From the cell containing the given text, extract its center point as (X, Y) coordinate. 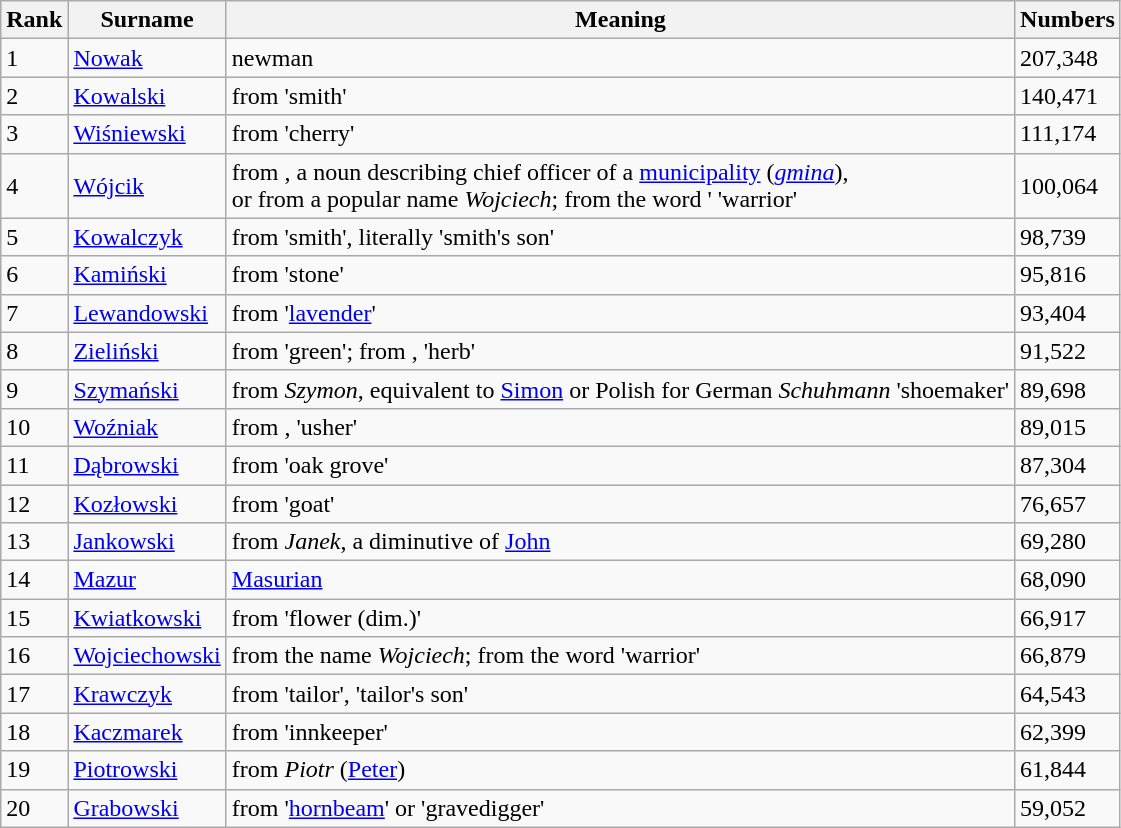
from 'smith' (620, 96)
from 'cherry' (620, 134)
from 'smith', literally 'smith's son' (620, 237)
Wiśniewski (147, 134)
98,739 (1068, 237)
69,280 (1068, 542)
89,015 (1068, 427)
Wojciechowski (147, 656)
11 (34, 465)
6 (34, 275)
18 (34, 732)
14 (34, 580)
from 'stone' (620, 275)
68,090 (1068, 580)
17 (34, 694)
Piotrowski (147, 770)
4 (34, 186)
Zieliński (147, 351)
87,304 (1068, 465)
from 'hornbeam' or 'gravedigger' (620, 808)
from Piotr (Peter) (620, 770)
95,816 (1068, 275)
59,052 (1068, 808)
1 (34, 58)
Kozłowski (147, 503)
2 (34, 96)
140,471 (1068, 96)
207,348 (1068, 58)
111,174 (1068, 134)
from 'flower (dim.)' (620, 618)
89,698 (1068, 389)
100,064 (1068, 186)
Lewandowski (147, 313)
16 (34, 656)
from 'goat' (620, 503)
Krawczyk (147, 694)
Meaning (620, 20)
93,404 (1068, 313)
13 (34, 542)
Grabowski (147, 808)
Kaczmarek (147, 732)
from , 'usher' (620, 427)
Dąbrowski (147, 465)
Kamiński (147, 275)
19 (34, 770)
Rank (34, 20)
Masurian (620, 580)
3 (34, 134)
from 'lavender' (620, 313)
20 (34, 808)
91,522 (1068, 351)
66,917 (1068, 618)
from 'innkeeper' (620, 732)
8 (34, 351)
15 (34, 618)
9 (34, 389)
12 (34, 503)
Wójcik (147, 186)
newman (620, 58)
Szymański (147, 389)
from Szymon, equivalent to Simon or Polish for German Schuhmann 'shoemaker' (620, 389)
Jankowski (147, 542)
Numbers (1068, 20)
5 (34, 237)
76,657 (1068, 503)
from 'green'; from , 'herb' (620, 351)
66,879 (1068, 656)
64,543 (1068, 694)
Mazur (147, 580)
from , a noun describing chief officer of a municipality (gmina),or from a popular name Wojciech; from the word ' 'warrior' (620, 186)
Woźniak (147, 427)
from 'oak grove' (620, 465)
from Janek, a diminutive of John (620, 542)
Kowalczyk (147, 237)
Nowak (147, 58)
Kwiatkowski (147, 618)
Kowalski (147, 96)
from 'tailor', 'tailor's son' (620, 694)
10 (34, 427)
from the name Wojciech; from the word 'warrior' (620, 656)
Surname (147, 20)
61,844 (1068, 770)
62,399 (1068, 732)
7 (34, 313)
